From the cell containing the given text, extract its center point as [X, Y] coordinate. 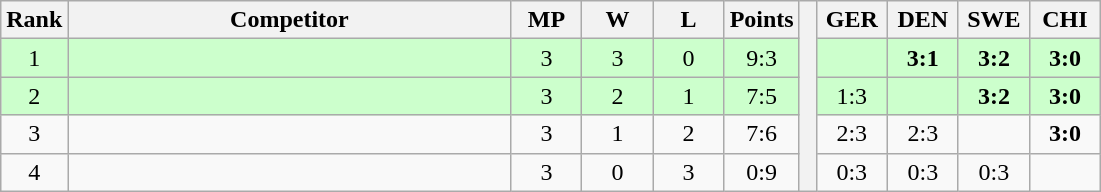
9:3 [762, 58]
MP [546, 20]
DEN [922, 20]
Competitor [290, 20]
0:9 [762, 172]
7:5 [762, 96]
CHI [1064, 20]
L [688, 20]
7:6 [762, 134]
Points [762, 20]
3:1 [922, 58]
W [618, 20]
4 [34, 172]
GER [852, 20]
Rank [34, 20]
1:3 [852, 96]
SWE [994, 20]
